Determine the [x, y] coordinate at the center of the cell enclosing the given text.  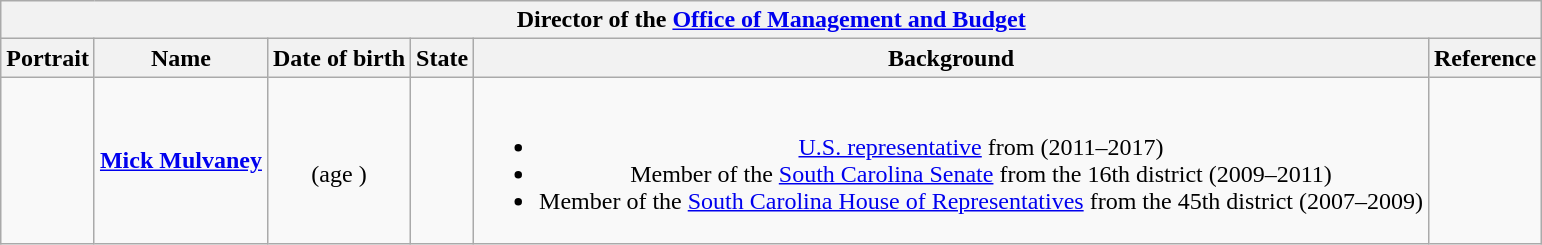
Mick Mulvaney [180, 160]
Portrait [48, 58]
Background [952, 58]
Director of the Office of Management and Budget [772, 20]
(age ) [338, 160]
Name [180, 58]
State [442, 58]
Date of birth [338, 58]
Reference [1484, 58]
